Detect which cell encompasses the target text, then output its [x, y] center coordinate. 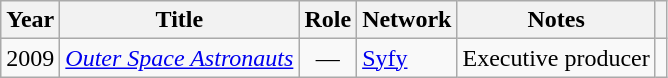
Title [180, 20]
Syfy [407, 58]
— [328, 58]
Notes [556, 20]
Year [30, 20]
Network [407, 20]
Executive producer [556, 58]
Role [328, 20]
2009 [30, 58]
Outer Space Astronauts [180, 58]
